Scan for the cell matching the given text and deliver its [X, Y] coordinate at center. 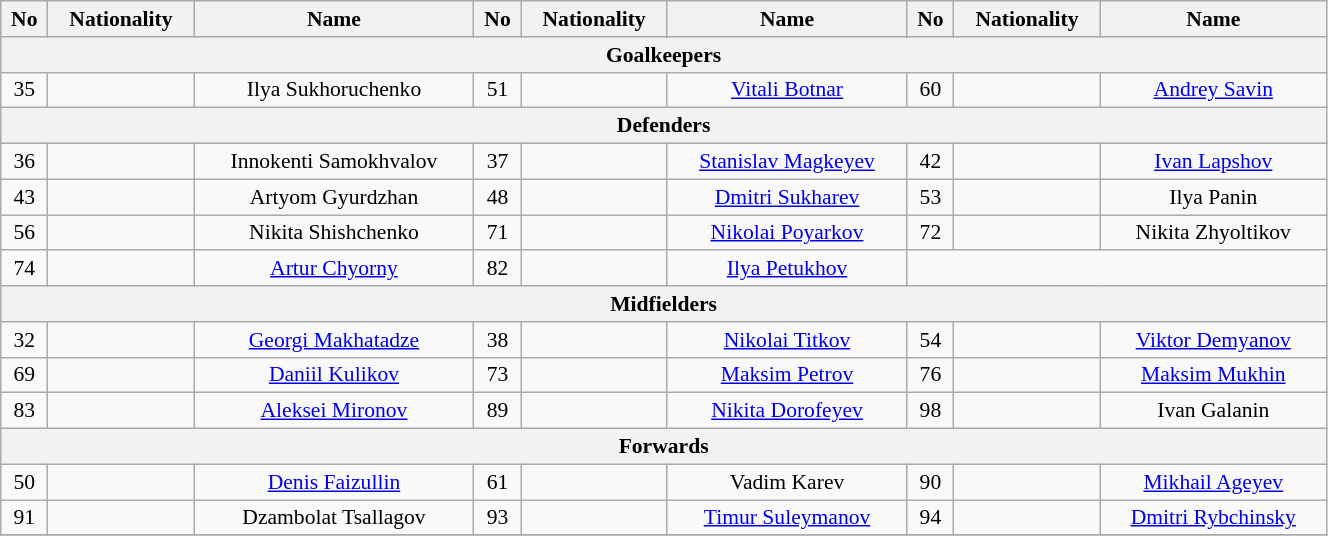
Timur Suleymanov [787, 518]
Forwards [664, 447]
91 [24, 518]
36 [24, 162]
50 [24, 482]
82 [498, 269]
42 [930, 162]
72 [930, 233]
61 [498, 482]
Nikita Zhyoltikov [1213, 233]
Defenders [664, 126]
37 [498, 162]
43 [24, 197]
48 [498, 197]
Mikhail Ageyev [1213, 482]
Dzambolat Tsallagov [334, 518]
60 [930, 90]
90 [930, 482]
Goalkeepers [664, 55]
53 [930, 197]
73 [498, 375]
Artyom Gyurdzhan [334, 197]
Stanislav Magkeyev [787, 162]
32 [24, 340]
Midfielders [664, 304]
Nikolai Titkov [787, 340]
94 [930, 518]
Denis Faizullin [334, 482]
Innokenti Samokhvalov [334, 162]
56 [24, 233]
74 [24, 269]
38 [498, 340]
83 [24, 411]
Maksim Petrov [787, 375]
Daniil Kulikov [334, 375]
Vitali Botnar [787, 90]
51 [498, 90]
Nikita Shishchenko [334, 233]
69 [24, 375]
71 [498, 233]
Georgi Makhatadze [334, 340]
Ivan Lapshov [1213, 162]
Artur Chyorny [334, 269]
Maksim Mukhin [1213, 375]
Viktor Demyanov [1213, 340]
35 [24, 90]
54 [930, 340]
Dmitri Sukharev [787, 197]
Aleksei Mironov [334, 411]
89 [498, 411]
93 [498, 518]
Nikolai Poyarkov [787, 233]
98 [930, 411]
Nikita Dorofeyev [787, 411]
Ilya Petukhov [787, 269]
Ilya Sukhoruchenko [334, 90]
Vadim Karev [787, 482]
Ivan Galanin [1213, 411]
Andrey Savin [1213, 90]
Dmitri Rybchinsky [1213, 518]
76 [930, 375]
Ilya Panin [1213, 197]
